Detect which cell encompasses the target text, then output its [x, y] center coordinate. 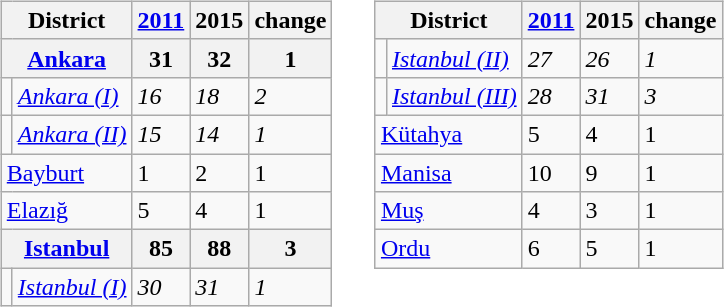
Istanbul (I) [72, 287]
14 [220, 134]
15 [161, 134]
Istanbul (III) [454, 96]
85 [161, 249]
Istanbul (II) [454, 58]
26 [610, 58]
Ankara (II) [72, 134]
9 [610, 173]
Elazığ [66, 211]
Istanbul [66, 249]
10 [551, 173]
Bayburt [66, 173]
Ankara (I) [72, 96]
30 [161, 287]
Muş [448, 211]
18 [220, 96]
27 [551, 58]
88 [220, 249]
28 [551, 96]
32 [220, 58]
16 [161, 96]
Ankara [66, 58]
6 [551, 249]
Ordu [448, 249]
Kütahya [448, 134]
Manisa [448, 173]
